Provide the [X, Y] coordinate of the cell's center where the given text is located.  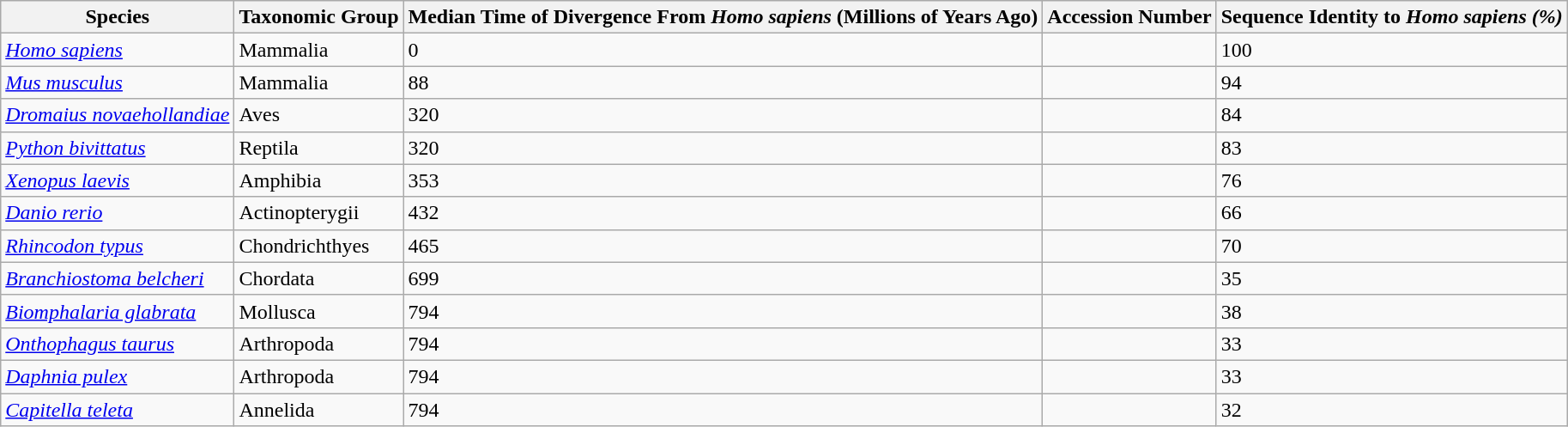
Danio rerio [118, 213]
Onthophagus taurus [118, 344]
Reptila [319, 148]
Dromaius novaehollandiae [118, 115]
Amphibia [319, 180]
Chondrichthyes [319, 246]
Mollusca [319, 311]
432 [723, 213]
Python bivittatus [118, 148]
Actinopterygii [319, 213]
66 [1392, 213]
699 [723, 278]
76 [1392, 180]
Branchiostoma belcheri [118, 278]
70 [1392, 246]
88 [723, 82]
353 [723, 180]
100 [1392, 50]
35 [1392, 278]
Annelida [319, 410]
38 [1392, 311]
Daphnia pulex [118, 376]
Xenopus laevis [118, 180]
Mus musculus [118, 82]
Homo sapiens [118, 50]
Biomphalaria glabrata [118, 311]
0 [723, 50]
Rhincodon typus [118, 246]
Aves [319, 115]
32 [1392, 410]
83 [1392, 148]
84 [1392, 115]
Median Time of Divergence From Homo sapiens (Millions of Years Ago) [723, 17]
Chordata [319, 278]
94 [1392, 82]
465 [723, 246]
Capitella teleta [118, 410]
Accession Number [1129, 17]
Taxonomic Group [319, 17]
Species [118, 17]
Sequence Identity to Homo sapiens (%) [1392, 17]
